Determine the [X, Y] coordinate at the center of the cell enclosing the given text.  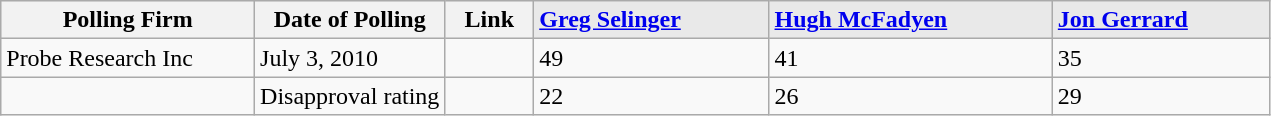
Hugh McFadyen [910, 20]
Greg Selinger [652, 20]
Jon Gerrard [1160, 20]
35 [1160, 58]
Disapproval rating [350, 96]
July 3, 2010 [350, 58]
29 [1160, 96]
Date of Polling [350, 20]
Link [490, 20]
Probe Research Inc [128, 58]
22 [652, 96]
49 [652, 58]
26 [910, 96]
41 [910, 58]
Polling Firm [128, 20]
